For the text-containing cell, return its midpoint in (x, y) coordinate format. 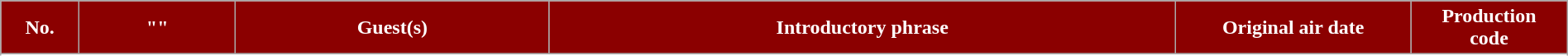
Production code (1489, 28)
Original air date (1293, 28)
Introductory phrase (863, 28)
No. (40, 28)
"" (157, 28)
Guest(s) (392, 28)
